Pinpoint the cell where the given text exists, returning its (X, Y) midpoint coordinate. 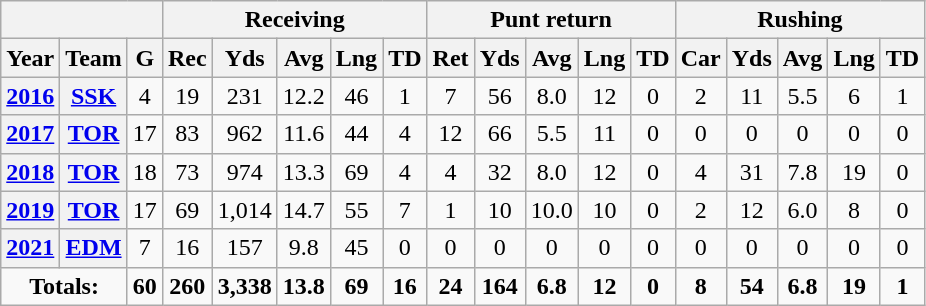
Totals: (64, 286)
56 (500, 96)
EDM (94, 248)
32 (500, 172)
66 (500, 134)
11.6 (304, 134)
9.8 (304, 248)
974 (244, 172)
164 (500, 286)
45 (356, 248)
Punt return (551, 20)
60 (144, 286)
260 (187, 286)
3,338 (244, 286)
2016 (30, 96)
7.8 (802, 172)
6 (854, 96)
Car (700, 58)
1,014 (244, 210)
14.7 (304, 210)
73 (187, 172)
Rushing (800, 20)
55 (356, 210)
12.2 (304, 96)
31 (752, 172)
G (144, 58)
13.3 (304, 172)
Ret (450, 58)
2017 (30, 134)
2019 (30, 210)
2018 (30, 172)
44 (356, 134)
Rec (187, 58)
Team (94, 58)
Receiving (294, 20)
10.0 (552, 210)
18 (144, 172)
157 (244, 248)
6.0 (802, 210)
231 (244, 96)
2021 (30, 248)
54 (752, 286)
Year (30, 58)
962 (244, 134)
83 (187, 134)
24 (450, 286)
SSK (94, 96)
13.8 (304, 286)
46 (356, 96)
